Determine the (x, y) coordinate at the center of the cell enclosing the given text.  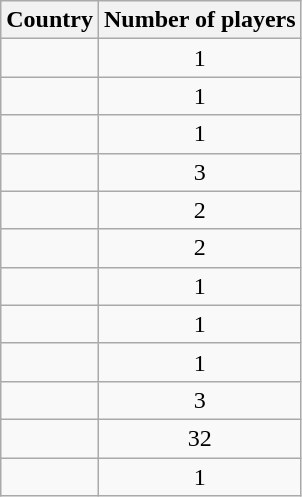
Number of players (200, 20)
32 (200, 438)
Country (50, 20)
